Detect which cell encompasses the target text, then output its [X, Y] center coordinate. 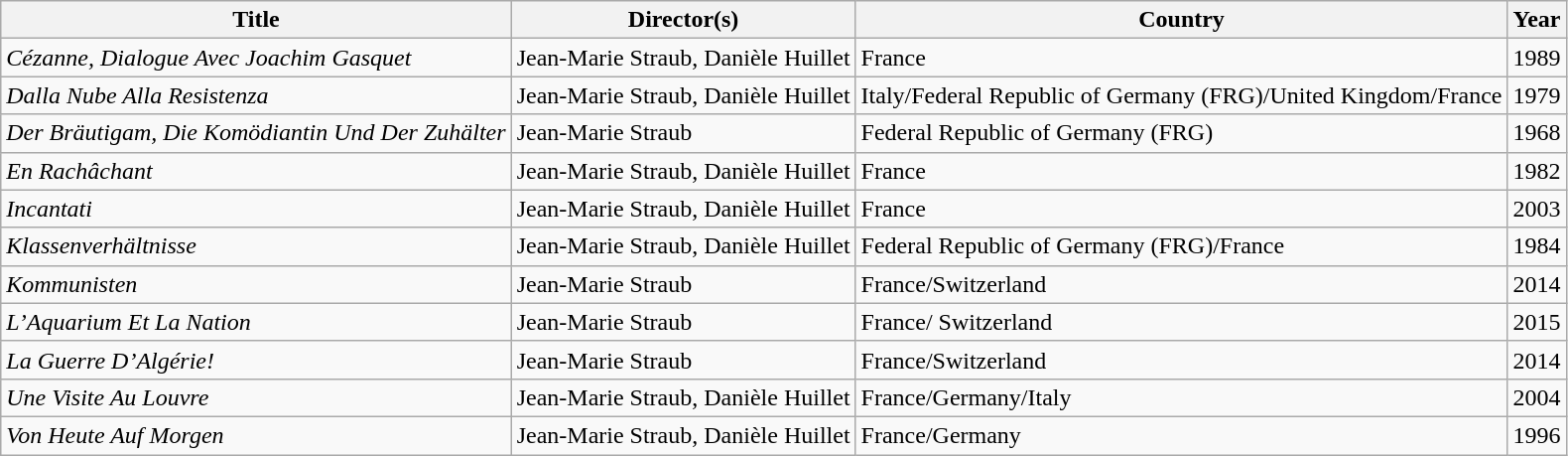
Year [1536, 20]
Director(s) [683, 20]
Kommunisten [256, 284]
Incantati [256, 209]
1979 [1536, 95]
L’Aquarium Et La Nation [256, 322]
1968 [1536, 133]
Country [1181, 20]
Une Visite Au Louvre [256, 397]
Title [256, 20]
La Guerre D’Algérie! [256, 360]
Der Bräutigam, Die Komödiantin Und Der Zuhälter [256, 133]
Cézanne, Dialogue Avec Joachim Gasquet [256, 58]
2004 [1536, 397]
France/ Switzerland [1181, 322]
France/Germany/Italy [1181, 397]
En Rachâchant [256, 171]
1982 [1536, 171]
Von Heute Auf Morgen [256, 435]
Federal Republic of Germany (FRG) [1181, 133]
France/Germany [1181, 435]
Klassenverhältnisse [256, 246]
2015 [1536, 322]
Federal Republic of Germany (FRG)/France [1181, 246]
2003 [1536, 209]
1989 [1536, 58]
Italy/Federal Republic of Germany (FRG)/United Kingdom/France [1181, 95]
1996 [1536, 435]
Dalla Nube Alla Resistenza [256, 95]
1984 [1536, 246]
